Return [x, y] of the center of cell containing provided text 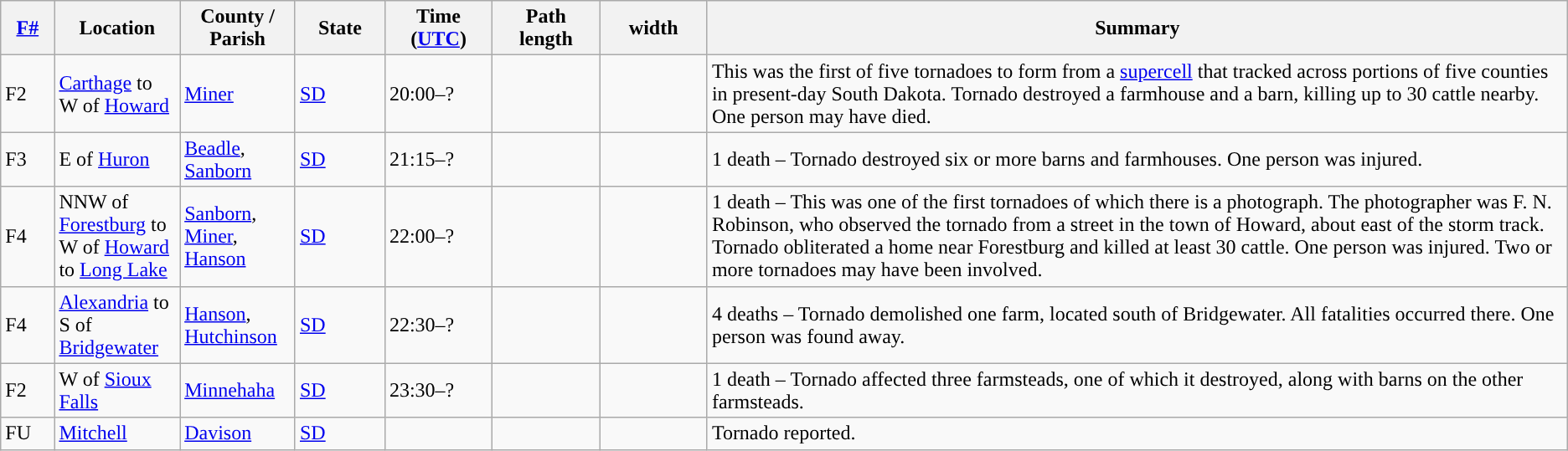
22:00–? [438, 236]
Summary [1137, 28]
Mitchell [117, 433]
Tornado reported. [1137, 433]
Davison [238, 433]
1 death – Tornado affected three farmsteads, one of which it destroyed, along with barns on the other farmsteads. [1137, 390]
Beadle, Sanborn [238, 159]
22:30–? [438, 325]
FU [28, 433]
Path length [546, 28]
Time (UTC) [438, 28]
Alexandria to S of Bridgewater [117, 325]
4 deaths – Tornado demolished one farm, located south of Bridgewater. All fatalities occurred there. One person was found away. [1137, 325]
width [653, 28]
State [340, 28]
Sanborn, Miner, Hanson [238, 236]
Carthage to W of Howard [117, 94]
1 death – Tornado destroyed six or more barns and farmhouses. One person was injured. [1137, 159]
Miner [238, 94]
23:30–? [438, 390]
County / Parish [238, 28]
Minnehaha [238, 390]
Location [117, 28]
20:00–? [438, 94]
NNW of Forestburg to W of Howard to Long Lake [117, 236]
W of Sioux Falls [117, 390]
Hanson, Hutchinson [238, 325]
E of Huron [117, 159]
F# [28, 28]
21:15–? [438, 159]
F3 [28, 159]
